Return the [X, Y] coordinate for the center point of the cell that contains the specified text.  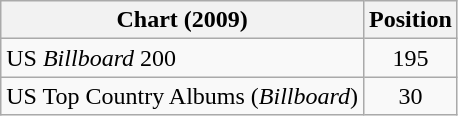
Position [411, 20]
US Top Country Albums (Billboard) [182, 96]
US Billboard 200 [182, 58]
195 [411, 58]
30 [411, 96]
Chart (2009) [182, 20]
